Detect which cell encompasses the target text, then output its [X, Y] center coordinate. 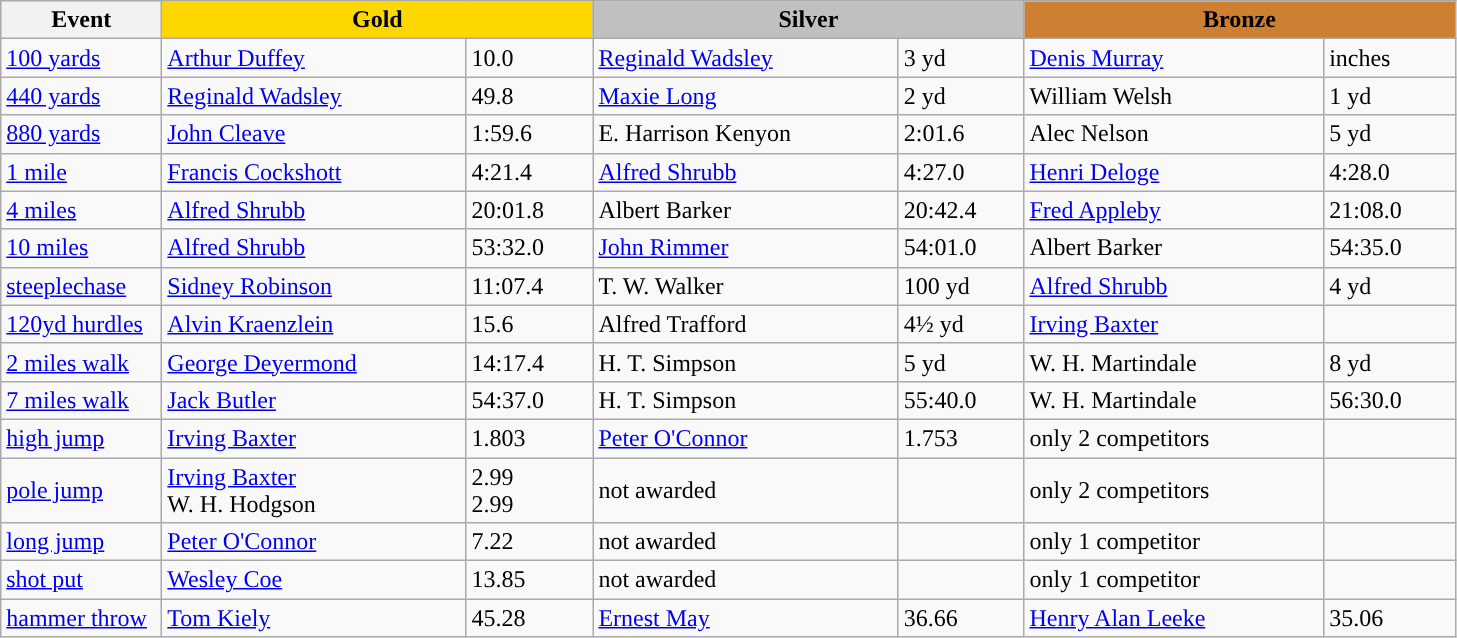
Alvin Kraenzlein [314, 324]
4:27.0 [961, 172]
54:37.0 [530, 400]
1 yd [1390, 96]
T. W. Walker [746, 286]
10.0 [530, 58]
inches [1390, 58]
Silver [808, 20]
100 yards [82, 58]
Denis Murray [1174, 58]
Alec Nelson [1174, 134]
Francis Cockshott [314, 172]
440 yards [82, 96]
shot put [82, 580]
45.28 [530, 618]
7 miles walk [82, 400]
Gold [378, 20]
4:28.0 [1390, 172]
54:01.0 [961, 248]
20:01.8 [530, 210]
20:42.4 [961, 210]
3 yd [961, 58]
13.85 [530, 580]
10 miles [82, 248]
John Rimmer [746, 248]
long jump [82, 542]
11:07.4 [530, 286]
Jack Butler [314, 400]
2 miles walk [82, 362]
Irving Baxter W. H. Hodgson [314, 490]
53:32.0 [530, 248]
880 yards [82, 134]
pole jump [82, 490]
Maxie Long [746, 96]
Henry Alan Leeke [1174, 618]
4½ yd [961, 324]
1:59.6 [530, 134]
George Deyermond [314, 362]
Wesley Coe [314, 580]
54:35.0 [1390, 248]
49.8 [530, 96]
36.66 [961, 618]
E. Harrison Kenyon [746, 134]
4 yd [1390, 286]
1.753 [961, 438]
4 miles [82, 210]
2:01.6 [961, 134]
2.992.99 [530, 490]
2 yd [961, 96]
steeplechase [82, 286]
Ernest May [746, 618]
56:30.0 [1390, 400]
35.06 [1390, 618]
14:17.4 [530, 362]
120yd hurdles [82, 324]
1 mile [82, 172]
Sidney Robinson [314, 286]
1.803 [530, 438]
Fred Appleby [1174, 210]
high jump [82, 438]
Arthur Duffey [314, 58]
15.6 [530, 324]
100 yd [961, 286]
Event [82, 20]
Henri Deloge [1174, 172]
55:40.0 [961, 400]
William Welsh [1174, 96]
hammer throw [82, 618]
Bronze [1240, 20]
8 yd [1390, 362]
John Cleave [314, 134]
Alfred Trafford [746, 324]
4:21.4 [530, 172]
7.22 [530, 542]
21:08.0 [1390, 210]
Tom Kiely [314, 618]
